Detect which cell encompasses the target text, then output its (X, Y) center coordinate. 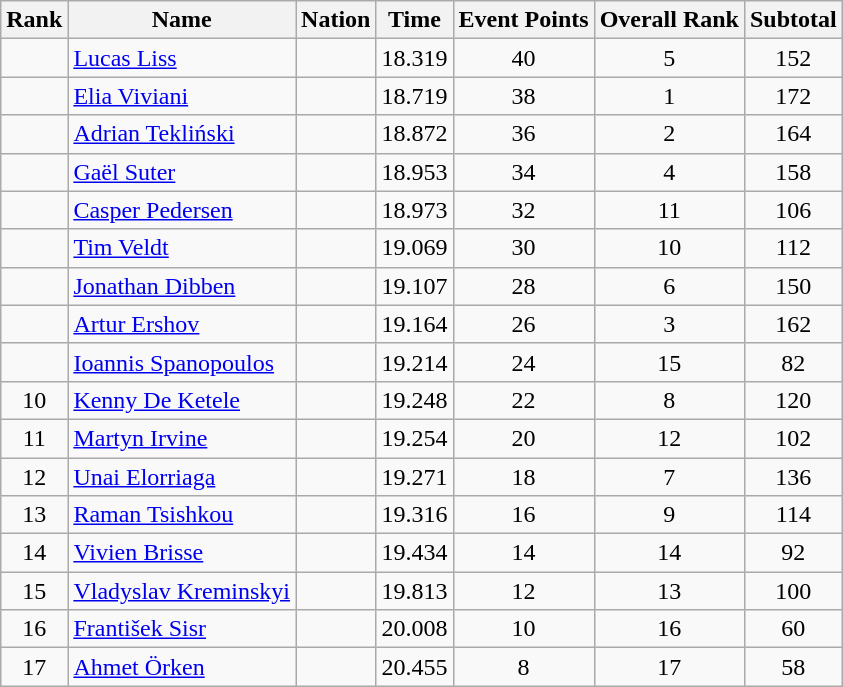
19.316 (414, 515)
136 (793, 477)
92 (793, 553)
Casper Pedersen (182, 210)
3 (669, 324)
18.719 (414, 96)
19.248 (414, 400)
114 (793, 515)
František Sisr (182, 629)
Kenny De Ketele (182, 400)
18.872 (414, 134)
19.813 (414, 591)
26 (524, 324)
20 (524, 438)
7 (669, 477)
19.214 (414, 362)
164 (793, 134)
18 (524, 477)
112 (793, 248)
19.254 (414, 438)
Martyn Irvine (182, 438)
19.271 (414, 477)
Vivien Brisse (182, 553)
Event Points (524, 20)
18.319 (414, 58)
120 (793, 400)
Vladyslav Kreminskyi (182, 591)
Overall Rank (669, 20)
34 (524, 172)
9 (669, 515)
32 (524, 210)
28 (524, 286)
172 (793, 96)
40 (524, 58)
19.434 (414, 553)
2 (669, 134)
Raman Tsishkou (182, 515)
5 (669, 58)
58 (793, 667)
158 (793, 172)
6 (669, 286)
18.973 (414, 210)
1 (669, 96)
Unai Elorriaga (182, 477)
162 (793, 324)
Ahmet Örken (182, 667)
Subtotal (793, 20)
22 (524, 400)
100 (793, 591)
19.069 (414, 248)
36 (524, 134)
82 (793, 362)
Adrian Tekliński (182, 134)
Gaël Suter (182, 172)
Name (182, 20)
Lucas Liss (182, 58)
Rank (34, 20)
18.953 (414, 172)
20.455 (414, 667)
30 (524, 248)
Jonathan Dibben (182, 286)
Ioannis Spanopoulos (182, 362)
20.008 (414, 629)
24 (524, 362)
Artur Ershov (182, 324)
Nation (336, 20)
4 (669, 172)
150 (793, 286)
60 (793, 629)
19.164 (414, 324)
106 (793, 210)
19.107 (414, 286)
Elia Viviani (182, 96)
Tim Veldt (182, 248)
38 (524, 96)
Time (414, 20)
152 (793, 58)
102 (793, 438)
